Determine the (x, y) coordinate at the center of the cell enclosing the given text.  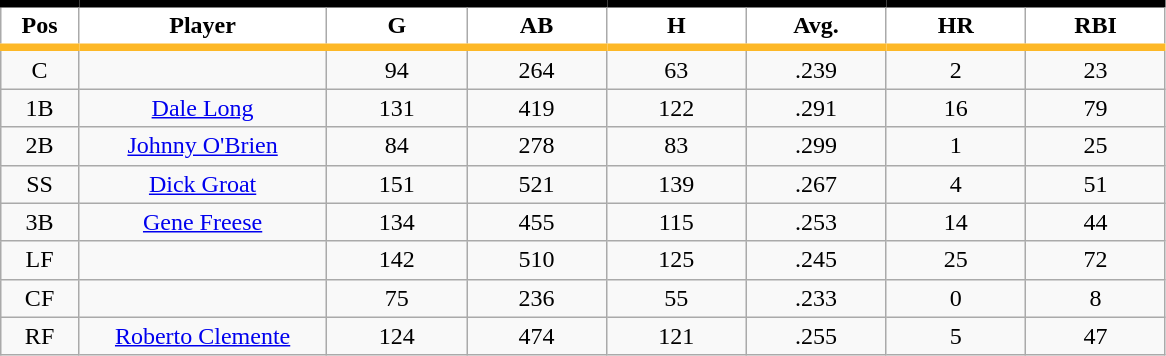
RBI (1096, 26)
Avg. (816, 26)
.291 (816, 108)
510 (537, 260)
Johnny O'Brien (202, 146)
.233 (816, 298)
8 (1096, 298)
Dale Long (202, 108)
Gene Freese (202, 222)
131 (397, 108)
115 (676, 222)
44 (1096, 222)
124 (397, 336)
51 (1096, 184)
.255 (816, 336)
142 (397, 260)
121 (676, 336)
1B (40, 108)
125 (676, 260)
75 (397, 298)
CF (40, 298)
4 (956, 184)
278 (537, 146)
47 (1096, 336)
122 (676, 108)
Dick Groat (202, 184)
RF (40, 336)
79 (1096, 108)
SS (40, 184)
1 (956, 146)
G (397, 26)
455 (537, 222)
.253 (816, 222)
2 (956, 68)
2B (40, 146)
236 (537, 298)
16 (956, 108)
55 (676, 298)
Pos (40, 26)
23 (1096, 68)
.245 (816, 260)
H (676, 26)
C (40, 68)
.239 (816, 68)
521 (537, 184)
474 (537, 336)
94 (397, 68)
151 (397, 184)
Roberto Clemente (202, 336)
14 (956, 222)
Player (202, 26)
83 (676, 146)
3B (40, 222)
0 (956, 298)
HR (956, 26)
AB (537, 26)
.267 (816, 184)
5 (956, 336)
72 (1096, 260)
63 (676, 68)
LF (40, 260)
134 (397, 222)
419 (537, 108)
139 (676, 184)
84 (397, 146)
264 (537, 68)
.299 (816, 146)
